From the cell containing the given text, extract its center point as [x, y] coordinate. 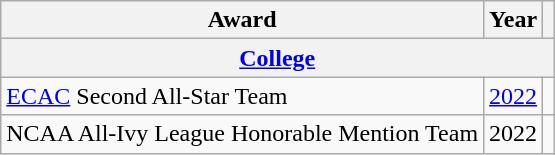
ECAC Second All-Star Team [242, 96]
NCAA All-Ivy League Honorable Mention Team [242, 134]
College [278, 58]
Award [242, 20]
Year [514, 20]
